Scan for the cell matching the given text and deliver its (x, y) coordinate at center. 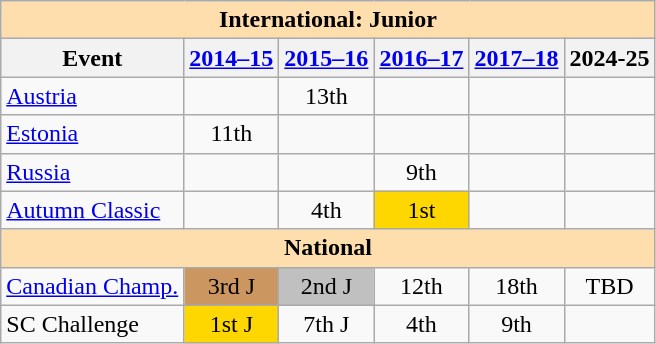
Estonia (92, 134)
12th (422, 286)
2014–15 (232, 58)
18th (516, 286)
1st J (232, 324)
2016–17 (422, 58)
11th (232, 134)
SC Challenge (92, 324)
2nd J (326, 286)
International: Junior (328, 20)
TBD (610, 286)
Austria (92, 96)
1st (422, 210)
13th (326, 96)
Russia (92, 172)
2015–16 (326, 58)
3rd J (232, 286)
2024-25 (610, 58)
Event (92, 58)
Autumn Classic (92, 210)
National (328, 248)
Canadian Champ. (92, 286)
2017–18 (516, 58)
7th J (326, 324)
